For the text-containing cell, return its midpoint in [x, y] coordinate format. 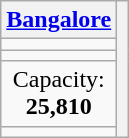
Bangalore [59, 20]
Capacity: 25,810 [59, 94]
